Identify which cell holds the provided text, then report its (X, Y) central coordinate. 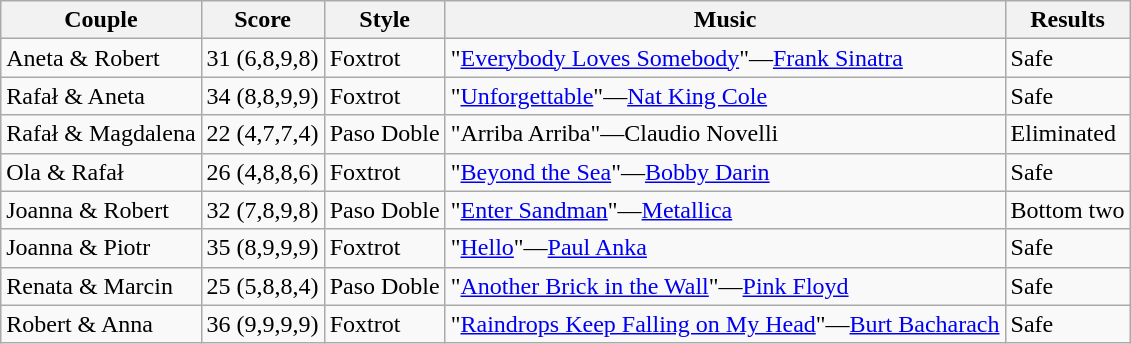
Results (1068, 20)
22 (4,7,7,4) (262, 134)
"Arriba Arriba"—Claudio Novelli (725, 134)
Joanna & Piotr (101, 248)
31 (6,8,9,8) (262, 58)
Couple (101, 20)
35 (8,9,9,9) (262, 248)
Renata & Marcin (101, 286)
"Enter Sandman"—Metallica (725, 210)
Joanna & Robert (101, 210)
Music (725, 20)
Aneta & Robert (101, 58)
"Hello"—Paul Anka (725, 248)
"Beyond the Sea"—Bobby Darin (725, 172)
"Raindrops Keep Falling on My Head"—Burt Bacharach (725, 324)
32 (7,8,9,8) (262, 210)
34 (8,8,9,9) (262, 96)
Score (262, 20)
"Another Brick in the Wall"—Pink Floyd (725, 286)
36 (9,9,9,9) (262, 324)
25 (5,8,8,4) (262, 286)
Robert & Anna (101, 324)
"Everybody Loves Somebody"—Frank Sinatra (725, 58)
Bottom two (1068, 210)
"Unforgettable"—Nat King Cole (725, 96)
Rafał & Aneta (101, 96)
Eliminated (1068, 134)
Rafał & Magdalena (101, 134)
26 (4,8,8,6) (262, 172)
Ola & Rafał (101, 172)
Style (384, 20)
